Identify which cell holds the provided text, then report its (x, y) central coordinate. 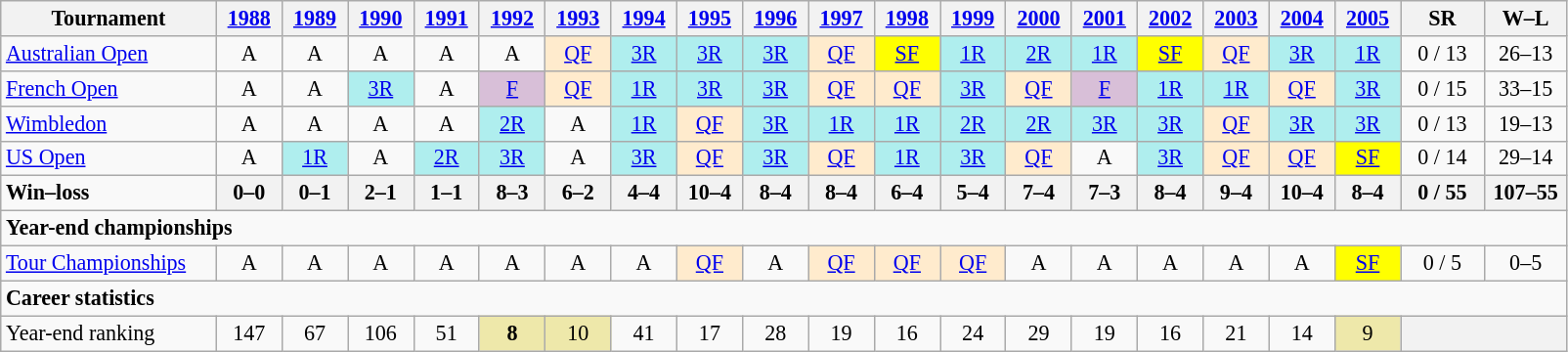
1996 (776, 18)
26–13 (1525, 53)
29–14 (1525, 158)
Australian Open (109, 53)
24 (974, 333)
French Open (109, 88)
6–2 (579, 194)
8 (512, 333)
2004 (1302, 18)
0 / 14 (1443, 158)
1999 (974, 18)
1990 (381, 18)
10 (579, 333)
Career statistics (784, 298)
21 (1236, 333)
28 (776, 333)
107–55 (1525, 194)
0 / 15 (1443, 88)
7–3 (1105, 194)
1994 (643, 18)
1989 (315, 18)
Tour Championships (109, 263)
41 (643, 333)
33–15 (1525, 88)
2002 (1169, 18)
Tournament (109, 18)
147 (248, 333)
0 / 55 (1443, 194)
Year-end championships (784, 228)
29 (1038, 333)
1995 (710, 18)
2005 (1367, 18)
SR (1443, 18)
51 (446, 333)
2–1 (381, 194)
5–4 (974, 194)
7–4 (1038, 194)
Win–loss (109, 194)
14 (1302, 333)
1–1 (446, 194)
W–L (1525, 18)
1992 (512, 18)
9–4 (1236, 194)
2001 (1105, 18)
67 (315, 333)
17 (710, 333)
6–4 (907, 194)
4–4 (643, 194)
Wimbledon (109, 123)
1997 (841, 18)
8–3 (512, 194)
0 / 5 (1443, 263)
2003 (1236, 18)
1998 (907, 18)
0–1 (315, 194)
Year-end ranking (109, 333)
US Open (109, 158)
0–5 (1525, 263)
19–13 (1525, 123)
1991 (446, 18)
1988 (248, 18)
106 (381, 333)
1993 (579, 18)
9 (1367, 333)
2000 (1038, 18)
0–0 (248, 194)
